Return [X, Y] of the center of cell containing provided text 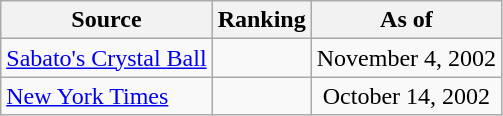
October 14, 2002 [406, 96]
November 4, 2002 [406, 58]
Sabato's Crystal Ball [106, 58]
Source [106, 20]
As of [406, 20]
New York Times [106, 96]
Ranking [262, 20]
